Locate the cell with the specified text and output its (X, Y) center coordinate. 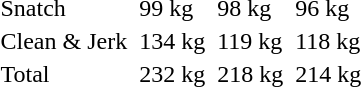
119 kg (250, 41)
134 kg (172, 41)
